For the text-containing cell, return its midpoint in (x, y) coordinate format. 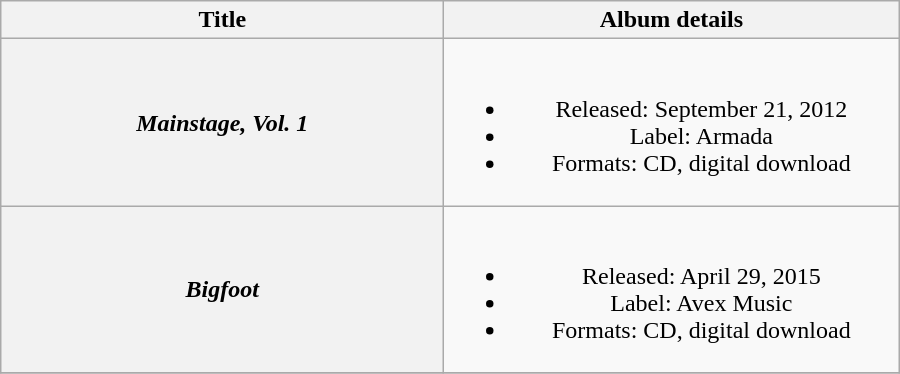
Released: April 29, 2015Label: Avex MusicFormats: CD, digital download (672, 290)
Title (222, 20)
Released: September 21, 2012Label: ArmadaFormats: CD, digital download (672, 122)
Mainstage, Vol. 1 (222, 122)
Bigfoot (222, 290)
Album details (672, 20)
